Scan for the cell matching the given text and deliver its [X, Y] coordinate at center. 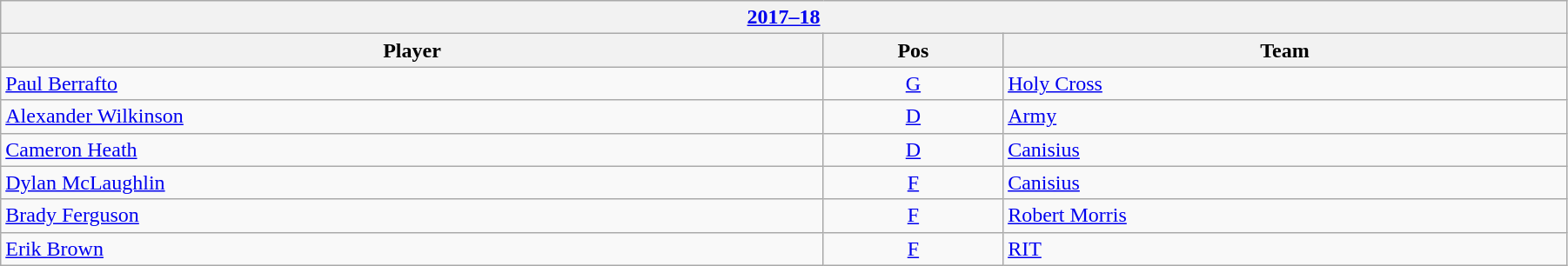
2017–18 [784, 17]
Army [1285, 116]
Robert Morris [1285, 216]
Alexander Wilkinson [412, 116]
RIT [1285, 249]
Brady Ferguson [412, 216]
Player [412, 50]
Cameron Heath [412, 150]
Erik Brown [412, 249]
Paul Berrafto [412, 83]
Holy Cross [1285, 83]
Dylan McLaughlin [412, 183]
G [913, 83]
Pos [913, 50]
Team [1285, 50]
